Output the (X, Y) coordinate of the center of the cell containing the given text.  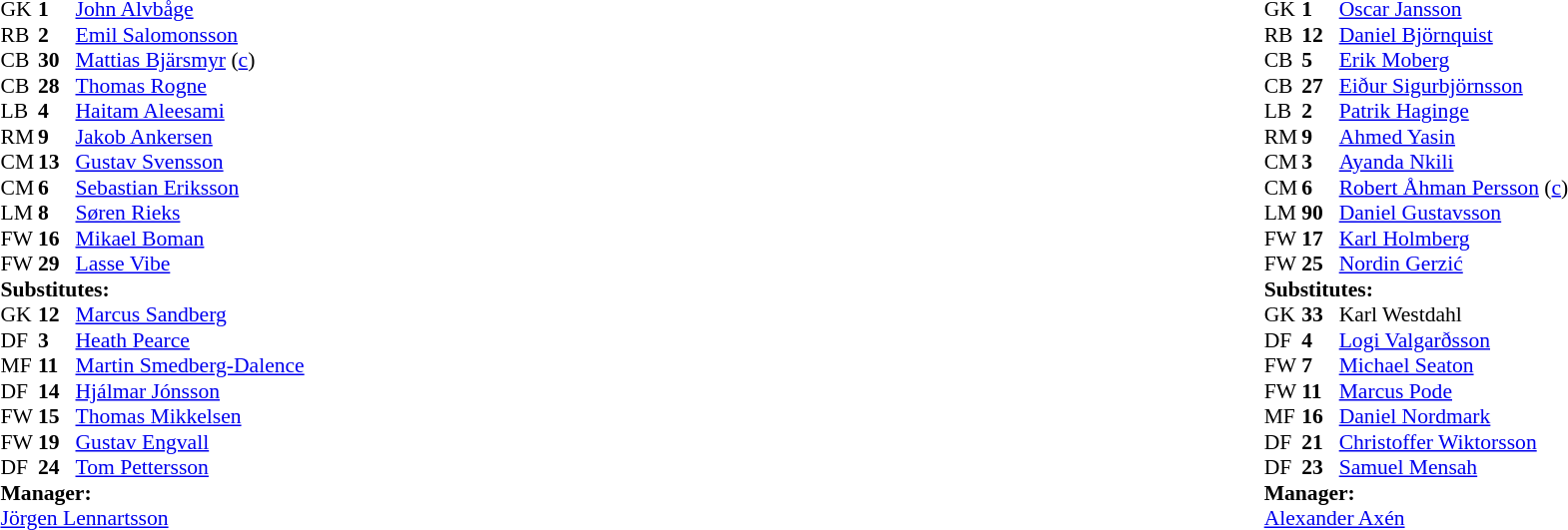
Hjálmar Jónsson (190, 391)
Lasse Vibe (190, 265)
Tom Pettersson (190, 468)
Thomas Rogne (190, 86)
8 (57, 213)
Gustav Svensson (190, 163)
21 (1320, 442)
Jakob Ankersen (190, 137)
33 (1320, 314)
24 (57, 468)
14 (57, 391)
27 (1320, 86)
19 (57, 442)
28 (57, 86)
Martin Smedberg-Dalence (190, 366)
Gustav Engvall (190, 442)
Mikael Boman (190, 239)
Sebastian Eriksson (190, 188)
Substitutes: (152, 289)
Haitam Aleesami (190, 111)
Mattias Bjärsmyr (c) (190, 61)
29 (57, 265)
15 (57, 416)
23 (1320, 468)
25 (1320, 265)
90 (1320, 213)
5 (1320, 61)
7 (1320, 366)
Thomas Mikkelsen (190, 416)
13 (57, 163)
Søren Rieks (190, 213)
Marcus Sandberg (190, 314)
30 (57, 61)
Emil Salomonsson (190, 35)
Manager: (152, 493)
17 (1320, 239)
Heath Pearce (190, 340)
